Capture the cell that displays the provided text and extract its [X, Y] central coordinate. 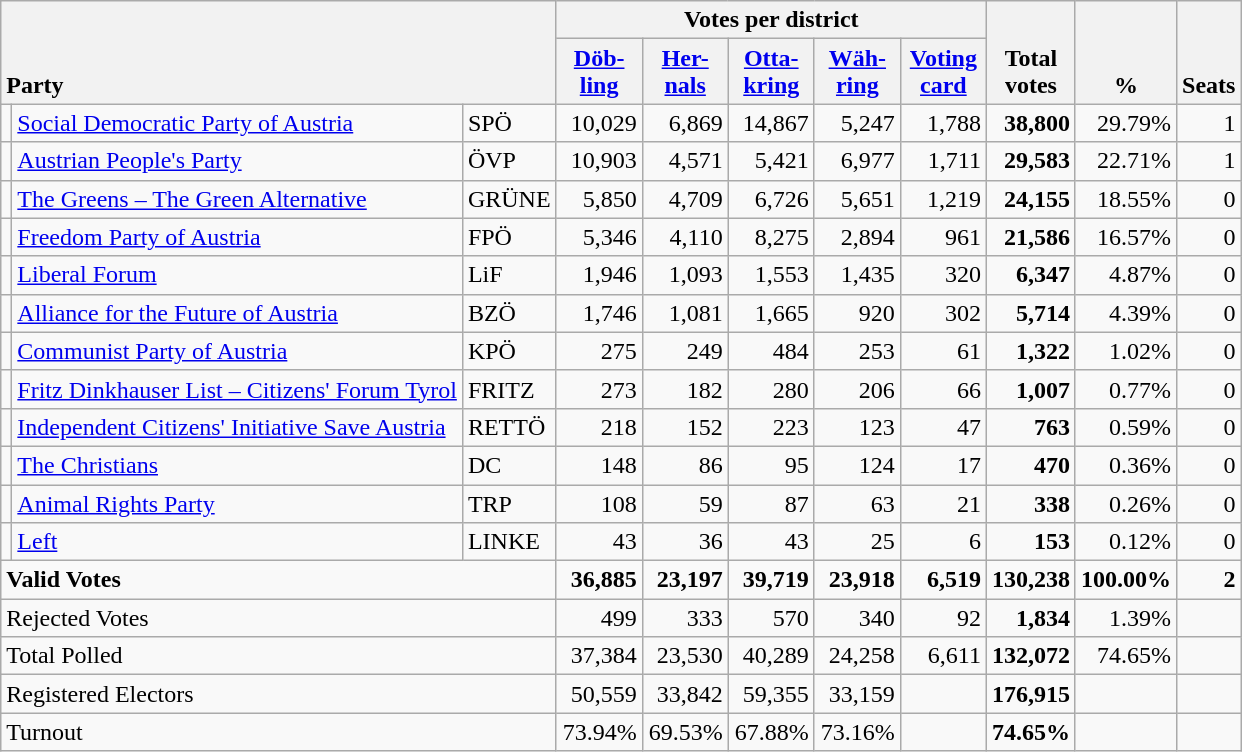
499 [599, 618]
4.39% [1126, 313]
132,072 [1030, 656]
1,834 [1030, 618]
33,159 [857, 694]
108 [599, 503]
Valid Votes [278, 580]
18.55% [1126, 199]
182 [685, 389]
36,885 [599, 580]
275 [599, 351]
223 [771, 427]
50,559 [599, 694]
1,788 [943, 123]
1,007 [1030, 389]
87 [771, 503]
Animal Rights Party [238, 503]
Döb-ling [599, 72]
152 [685, 427]
17 [943, 465]
The Greens – The Green Alternative [238, 199]
47 [943, 427]
1,081 [685, 313]
38,800 [1030, 123]
The Christians [238, 465]
1,946 [599, 275]
0.77% [1126, 389]
36 [685, 542]
176,915 [1030, 694]
4,571 [685, 161]
5,346 [599, 237]
22.71% [1126, 161]
130,238 [1030, 580]
95 [771, 465]
333 [685, 618]
0.26% [1126, 503]
Votes per district [771, 20]
GRÜNE [509, 199]
1,665 [771, 313]
92 [943, 618]
4,110 [685, 237]
5,651 [857, 199]
6,977 [857, 161]
6,611 [943, 656]
1.02% [1126, 351]
280 [771, 389]
206 [857, 389]
253 [857, 351]
6,347 [1030, 275]
TRP [509, 503]
Communist Party of Austria [238, 351]
1,435 [857, 275]
25 [857, 542]
Freedom Party of Austria [238, 237]
100.00% [1126, 580]
2 [1209, 580]
1,711 [943, 161]
29.79% [1126, 123]
961 [943, 237]
218 [599, 427]
Seats [1209, 52]
24,258 [857, 656]
59,355 [771, 694]
10,903 [599, 161]
LINKE [509, 542]
5,850 [599, 199]
% [1126, 52]
Social Democratic Party of Austria [238, 123]
148 [599, 465]
40,289 [771, 656]
1,093 [685, 275]
SPÖ [509, 123]
73.16% [857, 732]
5,247 [857, 123]
24,155 [1030, 199]
484 [771, 351]
470 [1030, 465]
5,714 [1030, 313]
4.87% [1126, 275]
Rejected Votes [278, 618]
2,894 [857, 237]
LiF [509, 275]
124 [857, 465]
23,918 [857, 580]
Her-nals [685, 72]
6,869 [685, 123]
0.12% [1126, 542]
0.36% [1126, 465]
33,842 [685, 694]
1,746 [599, 313]
920 [857, 313]
Fritz Dinkhauser List – Citizens' Forum Tyrol [238, 389]
302 [943, 313]
69.53% [685, 732]
73.94% [599, 732]
10,029 [599, 123]
23,530 [685, 656]
RETTÖ [509, 427]
1,219 [943, 199]
763 [1030, 427]
Votingcard [943, 72]
Registered Electors [278, 694]
59 [685, 503]
320 [943, 275]
21,586 [1030, 237]
Alliance for the Future of Austria [238, 313]
ÖVP [509, 161]
21 [943, 503]
1.39% [1126, 618]
249 [685, 351]
6,519 [943, 580]
273 [599, 389]
Otta-kring [771, 72]
Totalvotes [1030, 52]
16.57% [1126, 237]
29,583 [1030, 161]
67.88% [771, 732]
8,275 [771, 237]
Left [238, 542]
338 [1030, 503]
Wäh-ring [857, 72]
61 [943, 351]
37,384 [599, 656]
6,726 [771, 199]
1,322 [1030, 351]
Independent Citizens' Initiative Save Austria [238, 427]
DC [509, 465]
Party [278, 52]
123 [857, 427]
FRITZ [509, 389]
1,553 [771, 275]
4,709 [685, 199]
0.59% [1126, 427]
FPÖ [509, 237]
BZÖ [509, 313]
KPÖ [509, 351]
570 [771, 618]
Austrian People's Party [238, 161]
63 [857, 503]
23,197 [685, 580]
340 [857, 618]
14,867 [771, 123]
86 [685, 465]
Turnout [278, 732]
39,719 [771, 580]
5,421 [771, 161]
153 [1030, 542]
6 [943, 542]
Total Polled [278, 656]
Liberal Forum [238, 275]
66 [943, 389]
